Determine the [X, Y] coordinate at the center of the cell enclosing the given text.  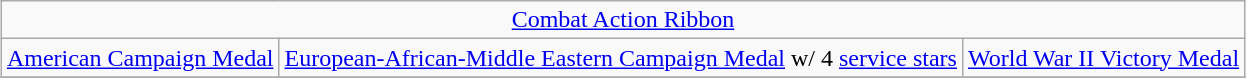
Combat Action Ribbon [622, 20]
European-African-Middle Eastern Campaign Medal w/ 4 service stars [621, 58]
American Campaign Medal [140, 58]
World War II Victory Medal [1103, 58]
